From the cell containing the given text, extract its center point as (X, Y) coordinate. 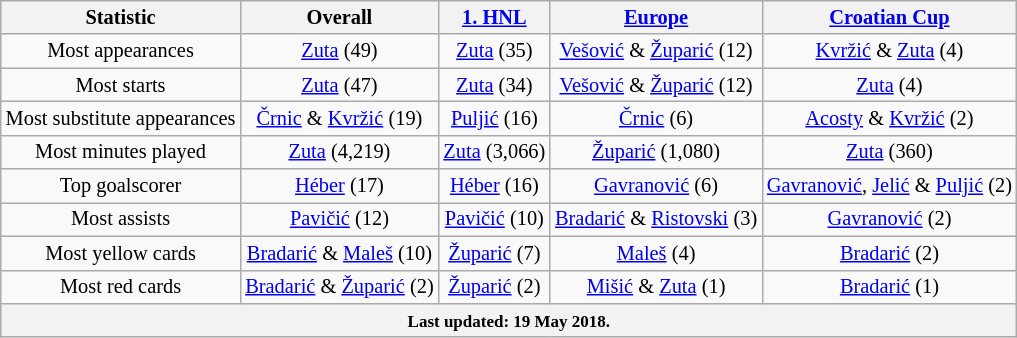
Pavičić (10) (495, 219)
Gavranović, Jelić & Puljić (2) (890, 186)
Most yellow cards (121, 253)
Maleš (4) (656, 253)
Pavičić (12) (339, 219)
Bradarić & Maleš (10) (339, 253)
Most substitute appearances (121, 118)
Zuta (4,219) (339, 152)
Zuta (35) (495, 51)
Last updated: 19 May 2018. (509, 320)
Most minutes played (121, 152)
Most appearances (121, 51)
Črnic (6) (656, 118)
Župarić (1,080) (656, 152)
Bradarić (1) (890, 287)
Gavranović (6) (656, 186)
Héber (17) (339, 186)
Gavranović (2) (890, 219)
Župarić (7) (495, 253)
Bradarić & Ristovski (3) (656, 219)
Top goalscorer (121, 186)
Statistic (121, 17)
1. HNL (495, 17)
Croatian Cup (890, 17)
Mišić & Zuta (1) (656, 287)
Zuta (3,066) (495, 152)
Župarić (2) (495, 287)
Bradarić (2) (890, 253)
Overall (339, 17)
Héber (16) (495, 186)
Črnic & Kvržić (19) (339, 118)
Zuta (4) (890, 85)
Most assists (121, 219)
Zuta (360) (890, 152)
Puljić (16) (495, 118)
Europe (656, 17)
Acosty & Kvržić (2) (890, 118)
Zuta (49) (339, 51)
Most starts (121, 85)
Zuta (34) (495, 85)
Kvržić & Zuta (4) (890, 51)
Bradarić & Župarić (2) (339, 287)
Zuta (47) (339, 85)
Most red cards (121, 287)
